Capture the cell that displays the provided text and extract its [x, y] central coordinate. 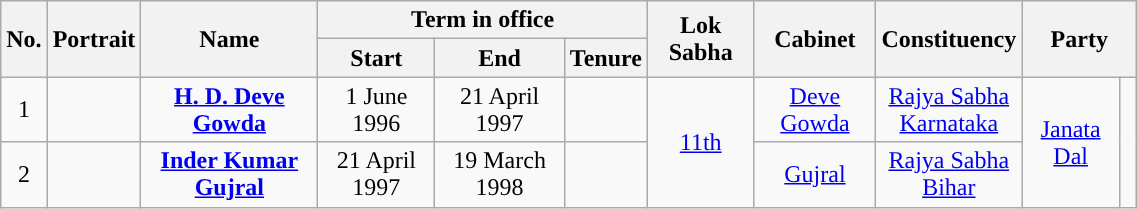
Inder Kumar Gujral [230, 174]
Name [230, 39]
No. [24, 39]
Cabinet [815, 39]
11th [700, 142]
End [500, 58]
Tenure [606, 58]
Gujral [815, 174]
Term in office [483, 20]
Lok Sabha [700, 39]
Party [1080, 39]
Start [376, 58]
1 [24, 110]
2 [24, 174]
Portrait [94, 39]
H. D. Deve Gowda [230, 110]
Constituency [949, 39]
Deve Gowda [815, 110]
19 March 1998 [500, 174]
Rajya SabhaKarnataka [949, 110]
1 June 1996 [376, 110]
Janata Dal [1071, 142]
Rajya Sabha Bihar [949, 174]
